Capture the cell that displays the provided text and extract its (X, Y) central coordinate. 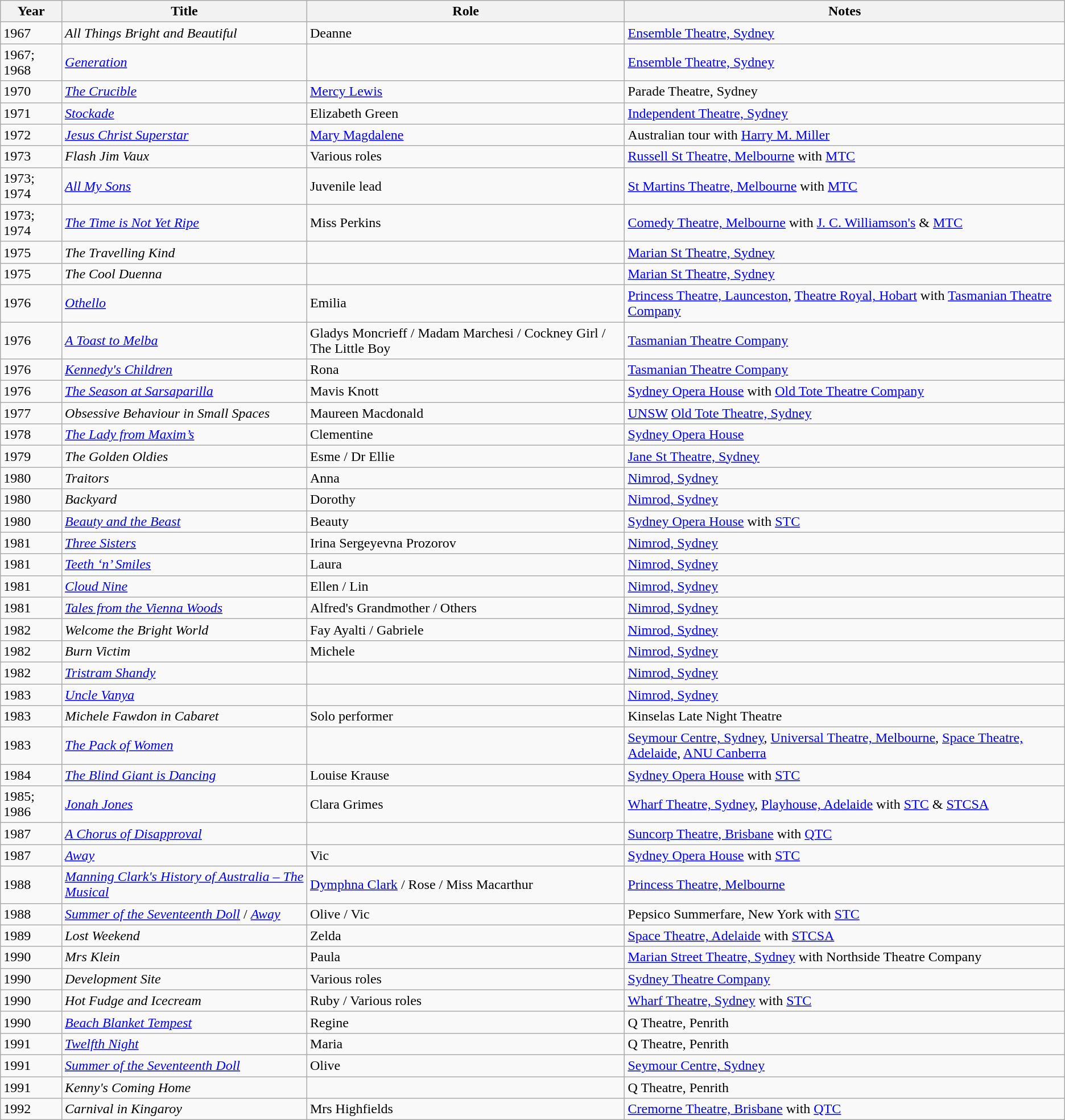
Jesus Christ Superstar (184, 135)
Mrs Highfields (465, 1109)
Laura (465, 565)
Alfred's Grandmother / Others (465, 608)
Paula (465, 957)
Wharf Theatre, Sydney with STC (844, 1000)
Traitors (184, 478)
Lost Weekend (184, 936)
The Crucible (184, 92)
1970 (31, 92)
Notes (844, 11)
A Chorus of Disapproval (184, 834)
Maria (465, 1044)
Ruby / Various roles (465, 1000)
The Travelling Kind (184, 252)
A Toast to Melba (184, 340)
Seymour Centre, Sydney, Universal Theatre, Melbourne, Space Theatre, Adelaide, ANU Canberra (844, 746)
The Blind Giant is Dancing (184, 775)
Fay Ayalti / Gabriele (465, 629)
Year (31, 11)
Marian Street Theatre, Sydney with Northside Theatre Company (844, 957)
Welcome the Bright World (184, 629)
Burn Victim (184, 651)
1985; 1986 (31, 805)
1977 (31, 413)
Jonah Jones (184, 805)
Wharf Theatre, Sydney, Playhouse, Adelaide with STC & STCSA (844, 805)
Beauty (465, 521)
Twelfth Night (184, 1044)
Parade Theatre, Sydney (844, 92)
Stockade (184, 113)
Othello (184, 303)
Kennedy's Children (184, 370)
Suncorp Theatre, Brisbane with QTC (844, 834)
Russell St Theatre, Melbourne with MTC (844, 157)
The Time is Not Yet Ripe (184, 223)
Cremorne Theatre, Brisbane with QTC (844, 1109)
Beauty and the Beast (184, 521)
UNSW Old Tote Theatre, Sydney (844, 413)
Cloud Nine (184, 586)
Tales from the Vienna Woods (184, 608)
Seymour Centre, Sydney (844, 1065)
Hot Fudge and Icecream (184, 1000)
Kenny's Coming Home (184, 1088)
All My Sons (184, 186)
Rona (465, 370)
Sydney Opera House with Old Tote Theatre Company (844, 392)
Australian tour with Harry M. Miller (844, 135)
St Martins Theatre, Melbourne with MTC (844, 186)
Mercy Lewis (465, 92)
Development Site (184, 979)
Comedy Theatre, Melbourne with J. C. Williamson's & MTC (844, 223)
Princess Theatre, Launceston, Theatre Royal, Hobart with Tasmanian Theatre Company (844, 303)
All Things Bright and Beautiful (184, 33)
Sydney Opera House (844, 435)
Sydney Theatre Company (844, 979)
Mary Magdalene (465, 135)
Kinselas Late Night Theatre (844, 717)
Summer of the Seventeenth Doll / Away (184, 914)
The Season at Sarsaparilla (184, 392)
Princess Theatre, Melbourne (844, 884)
Summer of the Seventeenth Doll (184, 1065)
Generation (184, 63)
Teeth ‘n’ Smiles (184, 565)
1972 (31, 135)
Clara Grimes (465, 805)
Beach Blanket Tempest (184, 1022)
Michele Fawdon in Cabaret (184, 717)
Ellen / Lin (465, 586)
The Pack of Women (184, 746)
The Cool Duenna (184, 274)
Michele (465, 651)
Olive (465, 1065)
Miss Perkins (465, 223)
Clementine (465, 435)
Dymphna Clark / Rose / Miss Macarthur (465, 884)
Mavis Knott (465, 392)
Three Sisters (184, 543)
Independent Theatre, Sydney (844, 113)
1967; 1968 (31, 63)
Jane St Theatre, Sydney (844, 456)
Obsessive Behaviour in Small Spaces (184, 413)
Zelda (465, 936)
1967 (31, 33)
The Lady from Maxim’s (184, 435)
Role (465, 11)
Flash Jim Vaux (184, 157)
Gladys Moncrieff / Madam Marchesi / Cockney Girl / The Little Boy (465, 340)
Solo performer (465, 717)
1973 (31, 157)
1992 (31, 1109)
Louise Krause (465, 775)
Irina Sergeyevna Prozorov (465, 543)
Title (184, 11)
Tristram Shandy (184, 673)
Anna (465, 478)
Mrs Klein (184, 957)
The Golden Oldies (184, 456)
Juvenile lead (465, 186)
Manning Clark's History of Australia – The Musical (184, 884)
Away (184, 855)
1971 (31, 113)
Uncle Vanya (184, 695)
1989 (31, 936)
1979 (31, 456)
Dorothy (465, 500)
Carnival in Kingaroy (184, 1109)
Olive / Vic (465, 914)
Space Theatre, Adelaide with STCSA (844, 936)
Vic (465, 855)
1984 (31, 775)
1978 (31, 435)
Deanne (465, 33)
Pepsico Summerfare, New York with STC (844, 914)
Backyard (184, 500)
Maureen Macdonald (465, 413)
Esme / Dr Ellie (465, 456)
Emilia (465, 303)
Elizabeth Green (465, 113)
Regine (465, 1022)
